Locate the cell with the specified text and output its [x, y] center coordinate. 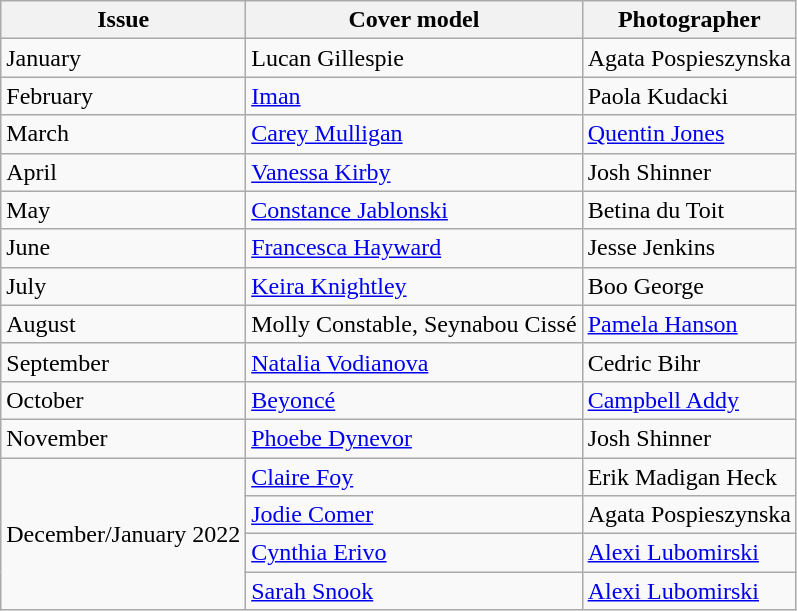
June [124, 248]
April [124, 172]
May [124, 210]
Betina du Toit [689, 210]
Natalia Vodianova [414, 362]
Phoebe Dynevor [414, 438]
Beyoncé [414, 400]
Iman [414, 96]
Pamela Hanson [689, 324]
September [124, 362]
Molly Constable, Seynabou Cissé [414, 324]
Claire Foy [414, 477]
Quentin Jones [689, 134]
November [124, 438]
Issue [124, 20]
August [124, 324]
Jesse Jenkins [689, 248]
Constance Jablonski [414, 210]
Cynthia Erivo [414, 553]
Carey Mulligan [414, 134]
Jodie Comer [414, 515]
Cover model [414, 20]
March [124, 134]
Cedric Bihr [689, 362]
Vanessa Kirby [414, 172]
December/January 2022 [124, 534]
Sarah Snook [414, 591]
Francesca Hayward [414, 248]
Photographer [689, 20]
October [124, 400]
Paola Kudacki [689, 96]
Keira Knightley [414, 286]
February [124, 96]
Boo George [689, 286]
July [124, 286]
Erik Madigan Heck [689, 477]
Campbell Addy [689, 400]
Lucan Gillespie [414, 58]
January [124, 58]
